Return (X, Y) of the center of cell containing provided text 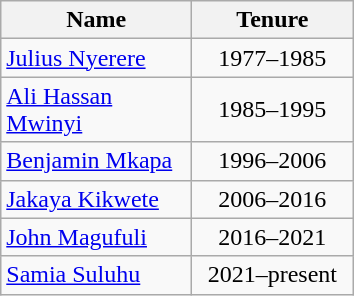
John Magufuli (96, 237)
Julius Nyerere (96, 58)
1996–2006 (272, 161)
2006–2016 (272, 199)
Samia Suluhu (96, 275)
Jakaya Kikwete (96, 199)
1977–1985 (272, 58)
Name (96, 20)
Ali Hassan Mwinyi (96, 110)
Benjamin Mkapa (96, 161)
Tenure (272, 20)
2016–2021 (272, 237)
2021–present (272, 275)
1985–1995 (272, 110)
